Capture the cell that displays the provided text and extract its (x, y) central coordinate. 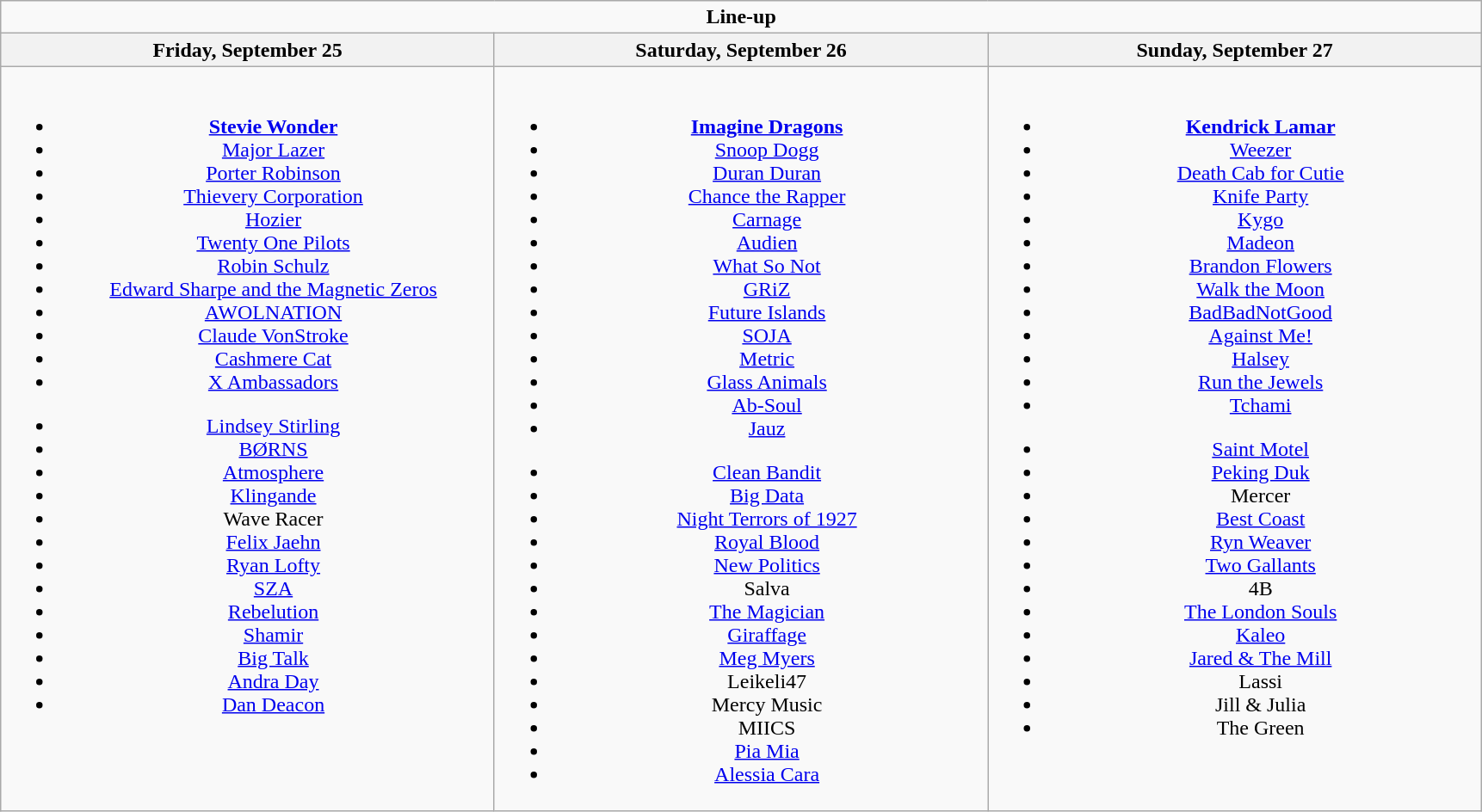
Sunday, September 27 (1235, 50)
Line-up (742, 17)
Saturday, September 26 (741, 50)
Friday, September 25 (248, 50)
